Return the [X, Y] coordinate for the center point of the cell that contains the specified text.  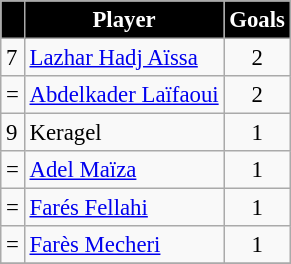
9 [12, 133]
Keragel [124, 133]
Farés Fellahi [124, 208]
Lazhar Hadj Aïssa [124, 58]
Farès Mecheri [124, 245]
7 [12, 58]
Abdelkader Laïfaoui [124, 95]
Goals [257, 20]
Adel Maïza [124, 170]
Player [124, 20]
